Provide the (X, Y) coordinate of the cell's center where the given text is located.  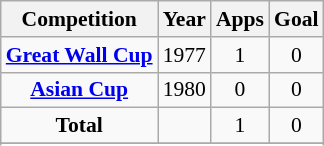
Asian Cup (80, 90)
Competition (80, 19)
Great Wall Cup (80, 55)
Total (80, 126)
1980 (184, 90)
Apps (240, 19)
Year (184, 19)
Goal (296, 19)
1977 (184, 55)
